Capture the cell that displays the provided text and extract its (x, y) central coordinate. 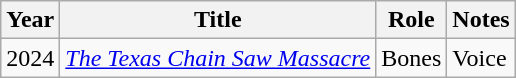
2024 (30, 58)
Bones (412, 58)
Role (412, 20)
The Texas Chain Saw Massacre (218, 58)
Voice (481, 58)
Notes (481, 20)
Title (218, 20)
Year (30, 20)
